Detect which cell encompasses the target text, then output its (x, y) center coordinate. 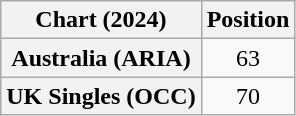
70 (248, 96)
UK Singles (OCC) (101, 96)
63 (248, 58)
Chart (2024) (101, 20)
Position (248, 20)
Australia (ARIA) (101, 58)
